Identify which cell holds the provided text, then report its (X, Y) central coordinate. 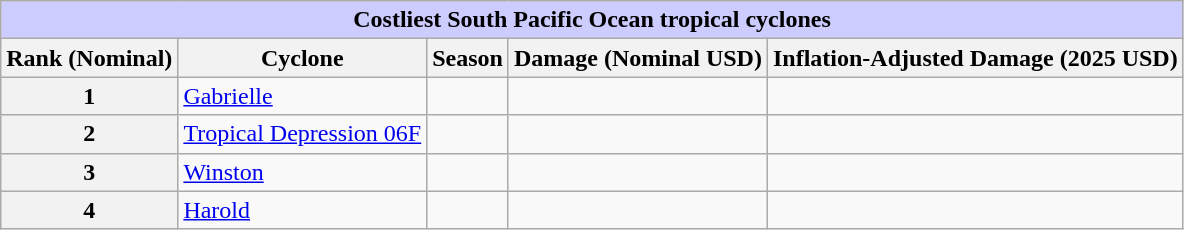
1 (90, 96)
4 (90, 210)
Inflation-Adjusted Damage (2025 USD) (975, 58)
2 (90, 134)
Gabrielle (302, 96)
Cyclone (302, 58)
Rank (Nominal) (90, 58)
Tropical Depression 06F (302, 134)
Costliest South Pacific Ocean tropical cyclones (592, 20)
Damage (Nominal USD) (638, 58)
3 (90, 172)
Harold (302, 210)
Winston (302, 172)
Season (468, 58)
